For the text-containing cell, return its midpoint in (x, y) coordinate format. 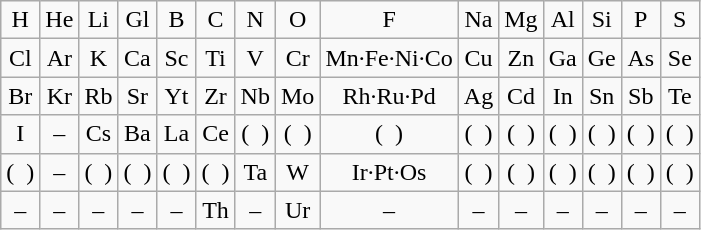
Cs (98, 134)
Gl (138, 20)
Te (680, 96)
Ge (602, 58)
Nb (255, 96)
La (176, 134)
Cu (478, 58)
Cr (297, 58)
Sn (602, 96)
B (176, 20)
Yt (176, 96)
Se (680, 58)
W (297, 172)
Br (20, 96)
Rb (98, 96)
O (297, 20)
Ba (138, 134)
Cl (20, 58)
I (20, 134)
S (680, 20)
Li (98, 20)
Mo (297, 96)
Ta (255, 172)
Ga (562, 58)
Sr (138, 96)
C (216, 20)
Zr (216, 96)
Ag (478, 96)
Kr (60, 96)
Sb (640, 96)
Sc (176, 58)
Al (562, 20)
P (640, 20)
Ca (138, 58)
Rh·Ru·Pd (389, 96)
F (389, 20)
K (98, 58)
Zn (521, 58)
H (20, 20)
He (60, 20)
Si (602, 20)
Ir·Pt·Os (389, 172)
Ur (297, 210)
Na (478, 20)
V (255, 58)
Mg (521, 20)
N (255, 20)
As (640, 58)
Mn·Fe·Ni·Co (389, 58)
Th (216, 210)
Ti (216, 58)
Cd (521, 96)
Ar (60, 58)
Ce (216, 134)
In (562, 96)
